Find where the given text appears and provide that cell's center as (X, Y) coordinate. 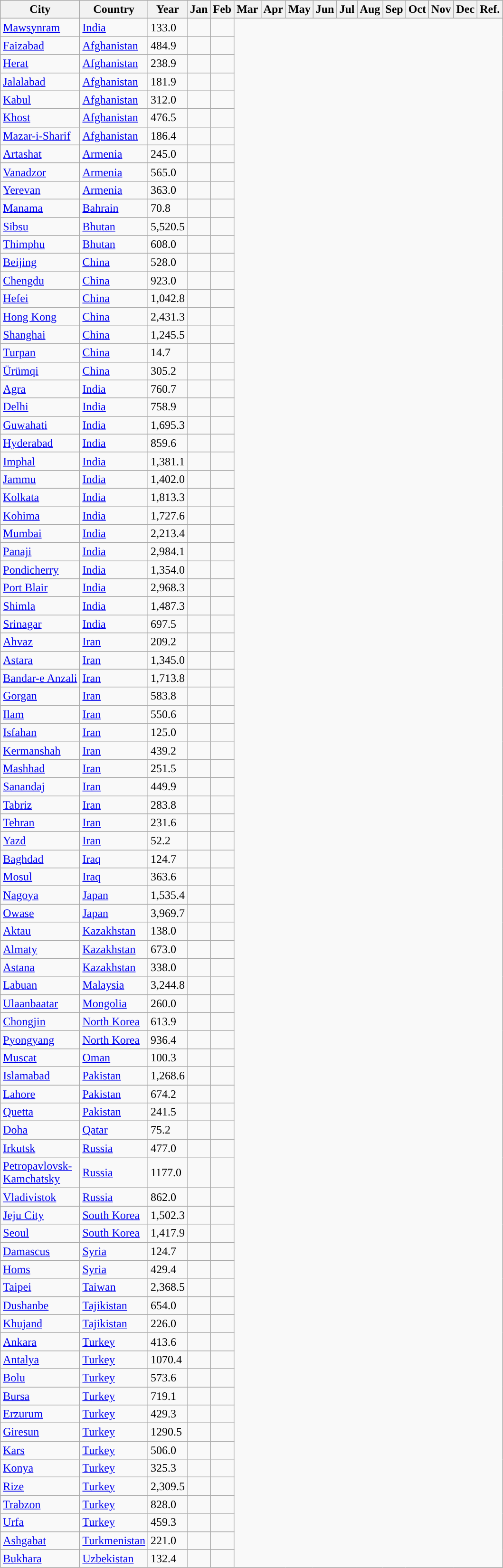
Islamabad (40, 1076)
1,417.9 (167, 1233)
1,402.0 (167, 479)
476.5 (167, 118)
862.0 (167, 1197)
1,487.3 (167, 606)
Delhi (40, 407)
1,042.8 (167, 299)
Seoul (40, 1233)
100.3 (167, 1058)
654.0 (167, 1305)
Sanandaj (40, 786)
Petropavlovsk-Kamchatsky (40, 1173)
Ashgabat (40, 1540)
186.4 (167, 136)
5,520.5 (167, 227)
75.2 (167, 1130)
Panaji (40, 552)
Kars (40, 1450)
760.7 (167, 389)
Shimla (40, 606)
231.6 (167, 823)
Sibsu (40, 227)
Mongolia (114, 1003)
Ref. (490, 9)
Doha (40, 1130)
2,968.3 (167, 588)
226.0 (167, 1323)
Muscat (40, 1058)
1070.4 (167, 1360)
506.0 (167, 1450)
Herat (40, 64)
133.0 (167, 28)
Shanghai (40, 335)
Ahvaz (40, 642)
2,309.5 (167, 1486)
1,268.6 (167, 1076)
241.5 (167, 1112)
Bandar-e Anzali (40, 678)
Antalya (40, 1360)
Dec (465, 9)
52.2 (167, 841)
Qatar (114, 1130)
1177.0 (167, 1173)
1,535.4 (167, 895)
2,984.1 (167, 552)
Chongjin (40, 1021)
Giresun (40, 1432)
Yerevan (40, 190)
550.6 (167, 714)
209.2 (167, 642)
Mumbai (40, 534)
859.6 (167, 443)
1,345.0 (167, 660)
Urfa (40, 1522)
477.0 (167, 1148)
1,245.5 (167, 335)
Chengdu (40, 281)
Hefei (40, 299)
528.0 (167, 263)
449.9 (167, 786)
Damascus (40, 1251)
Nov (441, 9)
70.8 (167, 208)
Agra (40, 389)
Port Blair (40, 588)
Isfahan (40, 732)
Aktau (40, 931)
Astara (40, 660)
181.9 (167, 82)
Country (114, 9)
Mawsynram (40, 28)
583.8 (167, 696)
2,213.4 (167, 534)
Kolkata (40, 497)
2,368.5 (167, 1287)
Guwahati (40, 425)
Khujand (40, 1323)
Bursa (40, 1396)
Nagoya (40, 895)
Artashat (40, 154)
Taiwan (114, 1287)
439.2 (167, 750)
363.0 (167, 190)
613.9 (167, 1021)
Labuan (40, 985)
Ürümqi (40, 371)
936.4 (167, 1039)
Malaysia (114, 985)
City (40, 9)
Jeju City (40, 1215)
Tehran (40, 823)
923.0 (167, 281)
1,813.3 (167, 497)
Owase (40, 913)
363.6 (167, 877)
Hyderabad (40, 443)
Vanadzor (40, 172)
125.0 (167, 732)
Rize (40, 1486)
251.5 (167, 768)
Bukhara (40, 1559)
Mosul (40, 877)
Irkutsk (40, 1148)
608.0 (167, 245)
Oct (417, 9)
Gorgan (40, 696)
3,244.8 (167, 985)
Mashhad (40, 768)
Konya (40, 1468)
Beijing (40, 263)
Kabul (40, 100)
Dushanbe (40, 1305)
573.6 (167, 1378)
565.0 (167, 172)
673.0 (167, 949)
Year (167, 9)
Thimphu (40, 245)
Vladivistok (40, 1197)
Hong Kong (40, 317)
Kermanshah (40, 750)
Mazar-i-Sharif (40, 136)
Lahore (40, 1094)
Faizabad (40, 46)
Bahrain (114, 208)
Jun (325, 9)
484.9 (167, 46)
312.0 (167, 100)
245.0 (167, 154)
Oman (114, 1058)
Ankara (40, 1341)
Ulaanbaatar (40, 1003)
Jan (199, 9)
Pyongyang (40, 1039)
Trabzon (40, 1504)
Erzurum (40, 1414)
828.0 (167, 1504)
Tabriz (40, 805)
Bolu (40, 1378)
Ilam (40, 714)
325.3 (167, 1468)
Khost (40, 118)
Jammu (40, 479)
Aug (370, 9)
Turpan (40, 353)
283.8 (167, 805)
1,354.0 (167, 570)
2,431.3 (167, 317)
Astana (40, 967)
Kohima (40, 515)
Baghdad (40, 859)
Jul (347, 9)
674.2 (167, 1094)
338.0 (167, 967)
Yazd (40, 841)
3,969.7 (167, 913)
Taipei (40, 1287)
Quetta (40, 1112)
260.0 (167, 1003)
Mar (247, 9)
Uzbekistan (114, 1559)
719.1 (167, 1396)
429.3 (167, 1414)
305.2 (167, 371)
Feb (222, 9)
Manama (40, 208)
413.6 (167, 1341)
238.9 (167, 64)
Sep (394, 9)
132.4 (167, 1559)
Apr (273, 9)
1,727.6 (167, 515)
758.9 (167, 407)
429.4 (167, 1269)
1,381.1 (167, 461)
Homs (40, 1269)
459.3 (167, 1522)
Imphal (40, 461)
697.5 (167, 624)
Almaty (40, 949)
May (299, 9)
1,695.3 (167, 425)
138.0 (167, 931)
Turkmenistan (114, 1540)
Srinagar (40, 624)
Pondicherry (40, 570)
221.0 (167, 1540)
1,502.3 (167, 1215)
1,713.8 (167, 678)
1290.5 (167, 1432)
14.7 (167, 353)
Jalalabad (40, 82)
